Output the [x, y] coordinate of the center of the cell containing the given text.  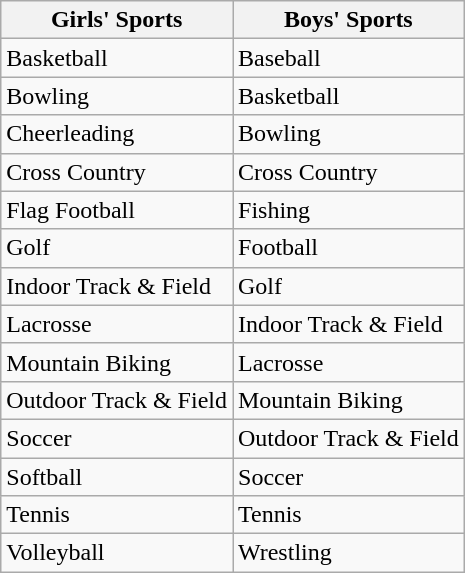
Fishing [348, 210]
Softball [117, 477]
Cheerleading [117, 134]
Flag Football [117, 210]
Wrestling [348, 553]
Boys' Sports [348, 20]
Football [348, 248]
Girls' Sports [117, 20]
Volleyball [117, 553]
Baseball [348, 58]
